Determine the [X, Y] coordinate at the center of the cell enclosing the given text.  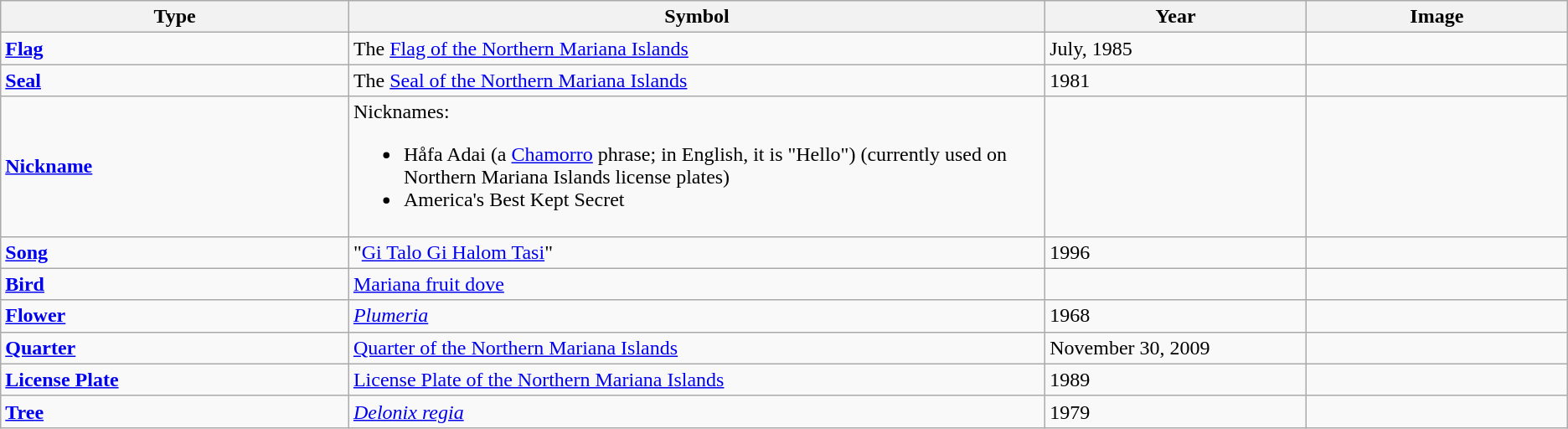
Plumeria [697, 316]
Type [175, 17]
Song [175, 252]
July, 1985 [1176, 49]
Delonix regia [697, 411]
Bird [175, 284]
Mariana fruit dove [697, 284]
The Flag of the Northern Mariana Islands [697, 49]
Flag [175, 49]
Nickname [175, 166]
Seal [175, 80]
1979 [1176, 411]
Image [1436, 17]
Quarter [175, 348]
1968 [1176, 316]
"Gi Talo Gi Halom Tasi" [697, 252]
License Plate [175, 380]
1981 [1176, 80]
Quarter of the Northern Mariana Islands [697, 348]
Year [1176, 17]
1989 [1176, 380]
Symbol [697, 17]
Flower [175, 316]
License Plate of the Northern Mariana Islands [697, 380]
November 30, 2009 [1176, 348]
1996 [1176, 252]
The Seal of the Northern Mariana Islands [697, 80]
Tree [175, 411]
